Identify which cell holds the provided text, then report its (X, Y) central coordinate. 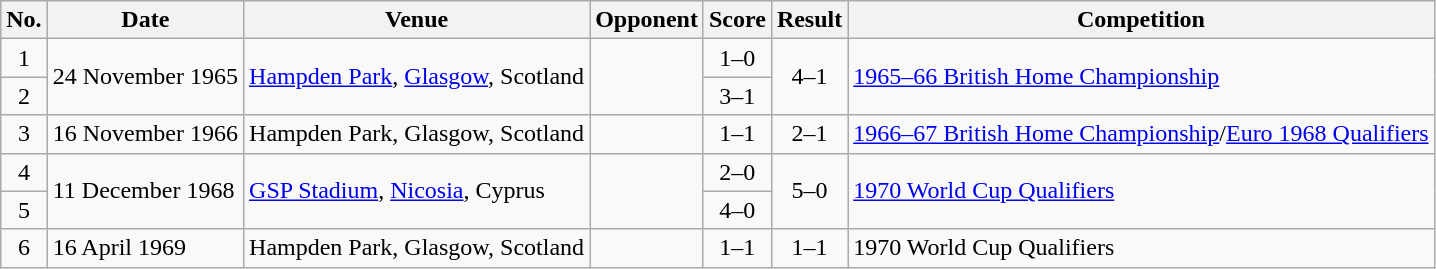
16 November 1966 (145, 134)
GSP Stadium, Nicosia, Cyprus (417, 191)
4–0 (737, 210)
1 (24, 58)
11 December 1968 (145, 191)
Result (809, 20)
1966–67 British Home Championship/Euro 1968 Qualifiers (1141, 134)
2 (24, 96)
Opponent (647, 20)
1–0 (737, 58)
4–1 (809, 77)
3 (24, 134)
3–1 (737, 96)
Date (145, 20)
4 (24, 172)
Competition (1141, 20)
No. (24, 20)
5 (24, 210)
2–0 (737, 172)
5–0 (809, 191)
24 November 1965 (145, 77)
Venue (417, 20)
Score (737, 20)
6 (24, 248)
2–1 (809, 134)
1965–66 British Home Championship (1141, 77)
16 April 1969 (145, 248)
